Search for the cell housing the specified text and yield its (X, Y) center coordinate. 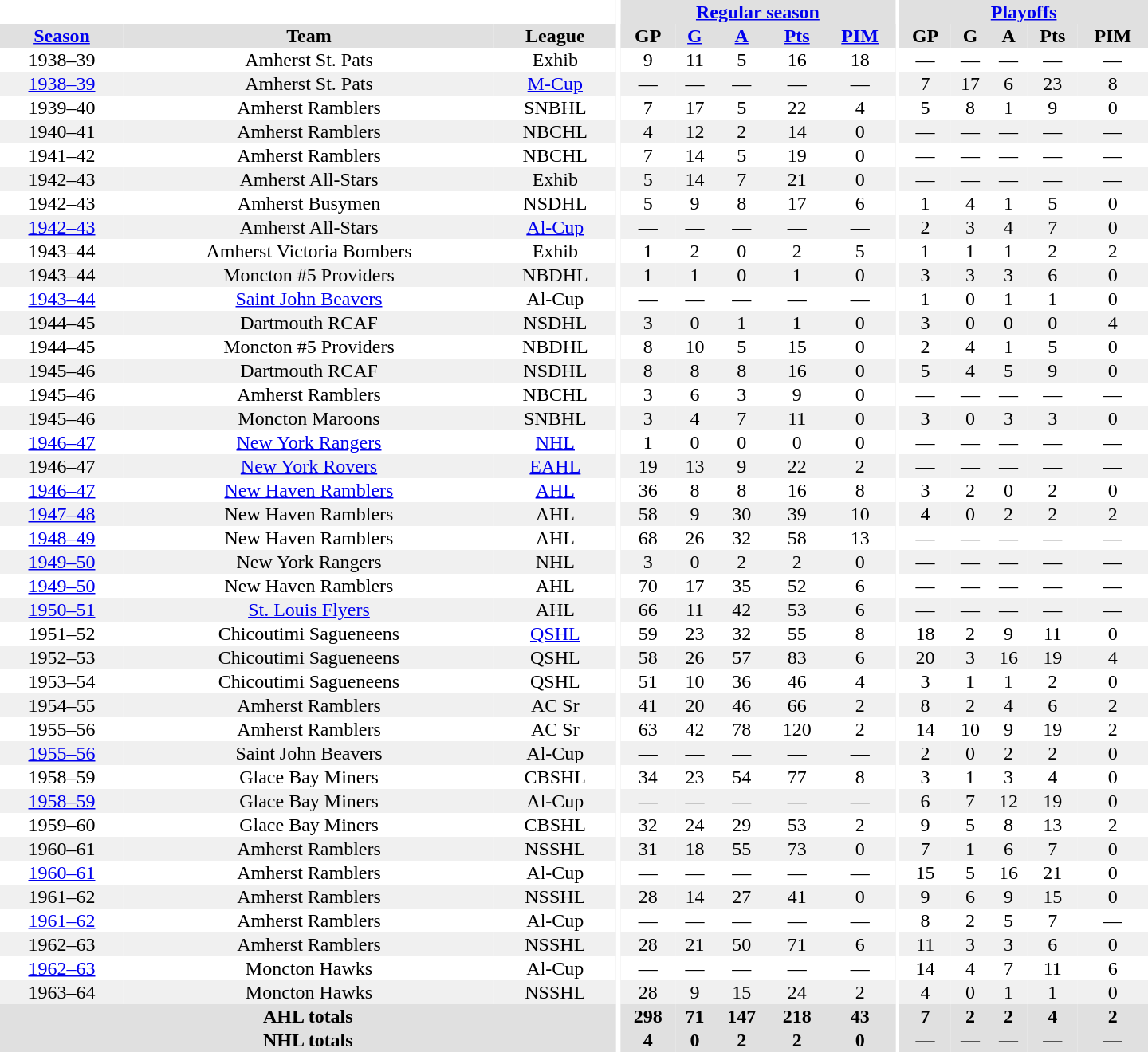
Team (309, 36)
1939–40 (62, 108)
1950–51 (62, 610)
30 (741, 514)
54 (741, 777)
1948–49 (62, 538)
League (555, 36)
NHL totals (308, 1040)
M-Cup (555, 84)
77 (797, 777)
51 (647, 681)
1959–60 (62, 825)
Regular season (757, 12)
1941–42 (62, 155)
78 (741, 729)
1963–64 (62, 992)
Playoffs (1024, 12)
35 (741, 586)
27 (741, 897)
1954–55 (62, 705)
70 (647, 586)
AHL totals (308, 1016)
57 (741, 657)
63 (647, 729)
43 (859, 1016)
St. Louis Flyers (309, 610)
73 (797, 849)
59 (647, 634)
EAHL (555, 466)
1953–54 (62, 681)
218 (797, 1016)
68 (647, 538)
147 (741, 1016)
1951–52 (62, 634)
Season (62, 36)
1940–41 (62, 131)
1947–48 (62, 514)
Amherst Victoria Bombers (309, 251)
31 (647, 849)
298 (647, 1016)
83 (797, 657)
39 (797, 514)
29 (741, 825)
Moncton Maroons (309, 418)
120 (797, 729)
34 (647, 777)
1952–53 (62, 657)
New York Rovers (309, 466)
50 (741, 944)
52 (797, 586)
Amherst Busymen (309, 203)
